Pinpoint the cell where the given text exists, returning its [X, Y] midpoint coordinate. 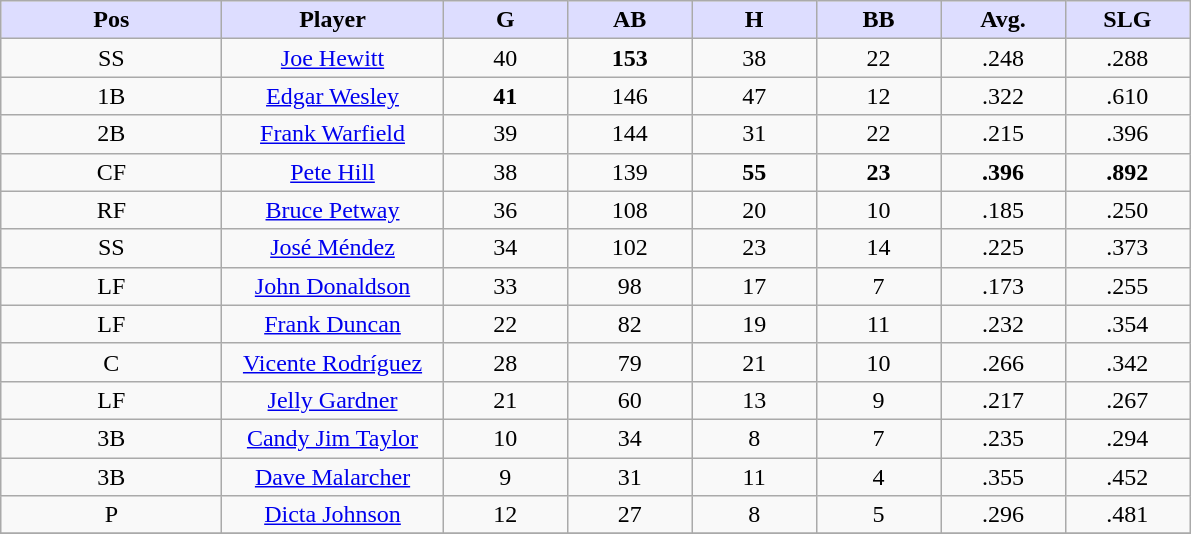
82 [630, 324]
102 [630, 248]
20 [754, 210]
AB [630, 20]
Dave Malarcher [332, 477]
.288 [1127, 58]
.452 [1127, 477]
2B [112, 134]
79 [630, 362]
19 [754, 324]
H [754, 20]
.248 [1003, 58]
.892 [1127, 172]
.294 [1127, 438]
108 [630, 210]
Frank Duncan [332, 324]
.322 [1003, 96]
.610 [1127, 96]
139 [630, 172]
1B [112, 96]
.235 [1003, 438]
P [112, 515]
33 [505, 286]
Player [332, 20]
Bruce Petway [332, 210]
Joe Hewitt [332, 58]
.232 [1003, 324]
144 [630, 134]
13 [754, 400]
.173 [1003, 286]
Avg. [1003, 20]
.354 [1127, 324]
SLG [1127, 20]
José Méndez [332, 248]
28 [505, 362]
CF [112, 172]
.225 [1003, 248]
Jelly Gardner [332, 400]
C [112, 362]
Dicta Johnson [332, 515]
.481 [1127, 515]
.267 [1127, 400]
Vicente Rodríguez [332, 362]
Candy Jim Taylor [332, 438]
17 [754, 286]
John Donaldson [332, 286]
40 [505, 58]
5 [878, 515]
14 [878, 248]
47 [754, 96]
36 [505, 210]
.296 [1003, 515]
.215 [1003, 134]
BB [878, 20]
RF [112, 210]
.255 [1127, 286]
55 [754, 172]
98 [630, 286]
Pete Hill [332, 172]
Frank Warfield [332, 134]
146 [630, 96]
60 [630, 400]
G [505, 20]
.266 [1003, 362]
Pos [112, 20]
.355 [1003, 477]
39 [505, 134]
.250 [1127, 210]
.217 [1003, 400]
153 [630, 58]
Edgar Wesley [332, 96]
.185 [1003, 210]
27 [630, 515]
41 [505, 96]
.373 [1127, 248]
.342 [1127, 362]
4 [878, 477]
